Search for the cell housing the specified text and yield its [x, y] center coordinate. 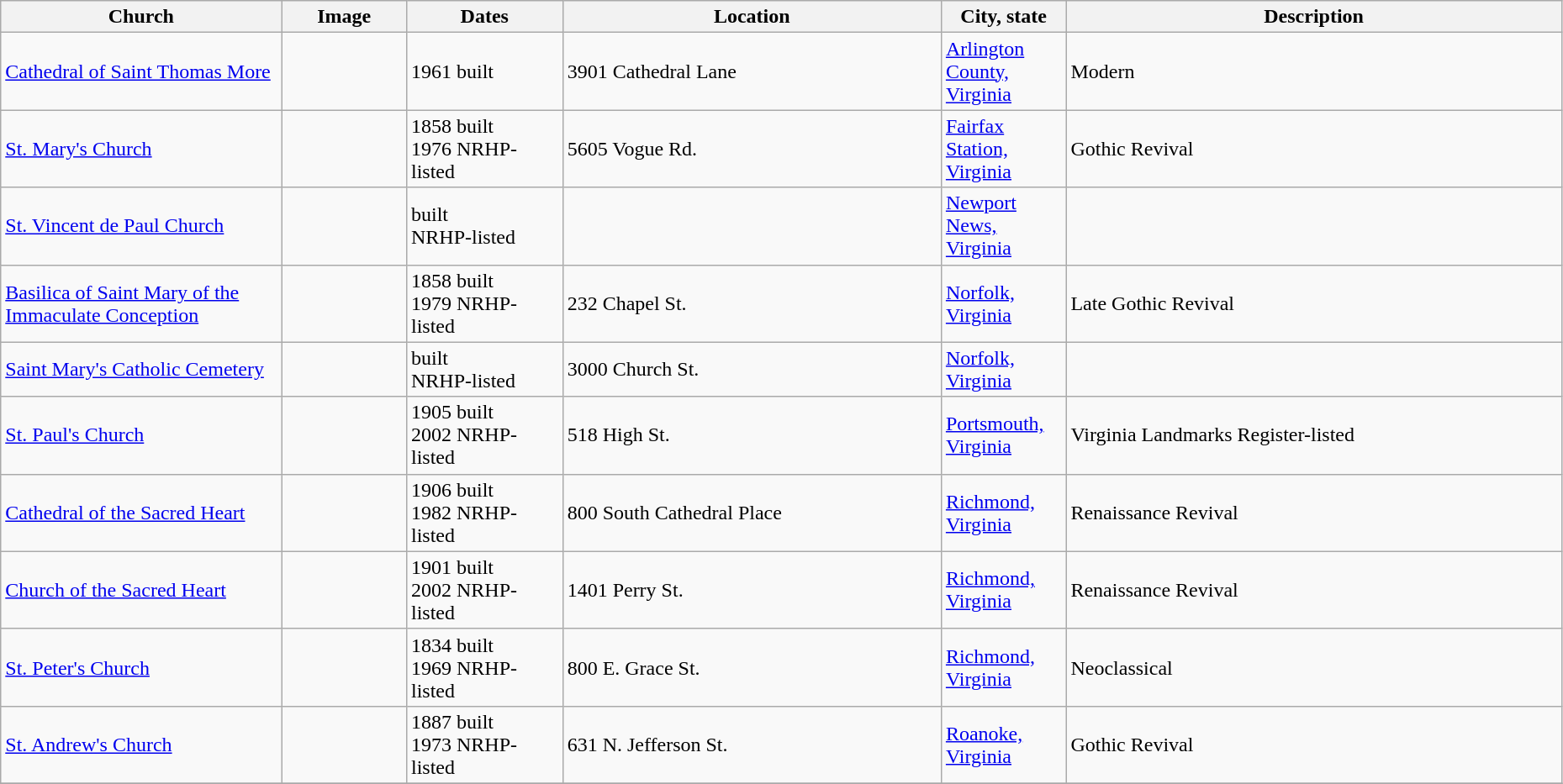
St. Mary's Church [141, 149]
Cathedral of Saint Thomas More [141, 71]
Newport News, Virginia [1004, 226]
Roanoke, Virginia [1004, 745]
Late Gothic Revival [1313, 303]
800 South Cathedral Place [752, 513]
Church of the Sacred Heart [141, 590]
232 Chapel St. [752, 303]
Dates [484, 17]
Portsmouth, Virginia [1004, 435]
Location [752, 17]
Virginia Landmarks Register-listed [1313, 435]
3000 Church St. [752, 370]
5605 Vogue Rd. [752, 149]
800 E. Grace St. [752, 667]
1887 built1973 NRHP-listed [484, 745]
Fairfax Station, Virginia [1004, 149]
1906 built1982 NRHP-listed [484, 513]
Image [345, 17]
St. Vincent de Paul Church [141, 226]
Arlington County, Virginia [1004, 71]
1901 built2002 NRHP-listed [484, 590]
1905 built2002 NRHP-listed [484, 435]
Modern [1313, 71]
St. Andrew's Church [141, 745]
Saint Mary's Catholic Cemetery [141, 370]
3901 Cathedral Lane [752, 71]
518 High St. [752, 435]
Description [1313, 17]
St. Peter's Church [141, 667]
1961 built [484, 71]
Neoclassical [1313, 667]
1858 built1976 NRHP-listed [484, 149]
1401 Perry St. [752, 590]
631 N. Jefferson St. [752, 745]
St. Paul's Church [141, 435]
1858 built1979 NRHP-listed [484, 303]
1834 built1969 NRHP-listed [484, 667]
City, state [1004, 17]
Church [141, 17]
Basilica of Saint Mary of the Immaculate Conception [141, 303]
Cathedral of the Sacred Heart [141, 513]
